Scan for the cell matching the given text and deliver its (x, y) coordinate at center. 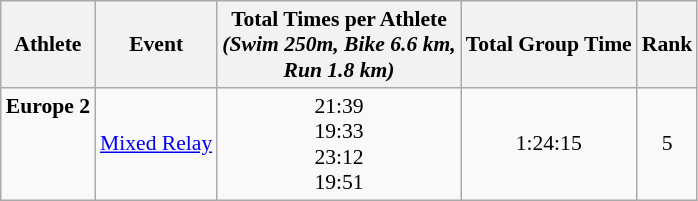
5 (668, 144)
Total Times per Athlete (Swim 250m, Bike 6.6 km, Run 1.8 km) (338, 44)
Europe 2 (48, 144)
Rank (668, 44)
Event (156, 44)
21:3919:3323:1219:51 (338, 144)
Athlete (48, 44)
Mixed Relay (156, 144)
Total Group Time (549, 44)
1:24:15 (549, 144)
